Extract the [X, Y] coordinate from the center of the cell holding the provided text.  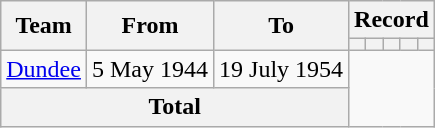
Total [175, 107]
To [282, 26]
19 July 1954 [282, 69]
Dundee [44, 69]
5 May 1944 [150, 69]
From [150, 26]
Team [44, 26]
Record [392, 20]
